Capture the cell that displays the provided text and extract its (X, Y) central coordinate. 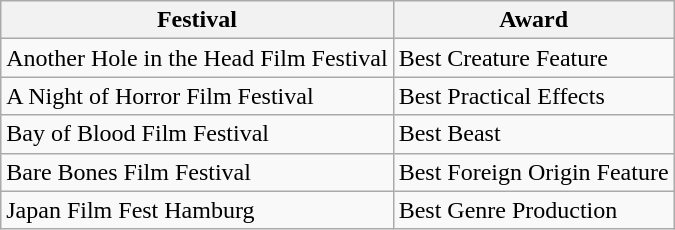
Bare Bones Film Festival (197, 172)
Best Practical Effects (534, 96)
Another Hole in the Head Film Festival (197, 58)
A Night of Horror Film Festival (197, 96)
Best Genre Production (534, 210)
Award (534, 20)
Best Beast (534, 134)
Festival (197, 20)
Best Creature Feature (534, 58)
Japan Film Fest Hamburg (197, 210)
Bay of Blood Film Festival (197, 134)
Best Foreign Origin Feature (534, 172)
